Scan for the cell matching the given text and deliver its (X, Y) coordinate at center. 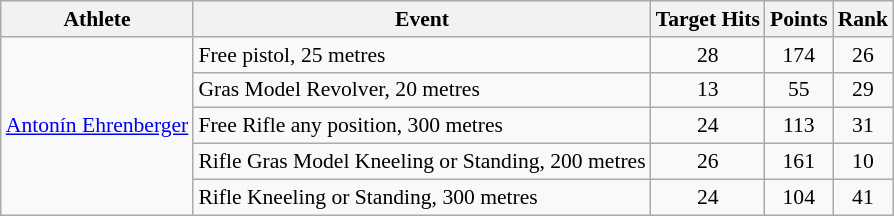
Athlete (98, 19)
10 (864, 162)
Points (799, 19)
Free Rifle any position, 300 metres (422, 126)
29 (864, 90)
41 (864, 197)
Target Hits (708, 19)
55 (799, 90)
Rifle Gras Model Kneeling or Standing, 200 metres (422, 162)
Free pistol, 25 metres (422, 55)
13 (708, 90)
Rifle Kneeling or Standing, 300 metres (422, 197)
174 (799, 55)
Gras Model Revolver, 20 metres (422, 90)
31 (864, 126)
104 (799, 197)
Event (422, 19)
Rank (864, 19)
28 (708, 55)
113 (799, 126)
Antonín Ehrenberger (98, 126)
161 (799, 162)
